Return the (X, Y) coordinate for the center point of the cell that contains the specified text.  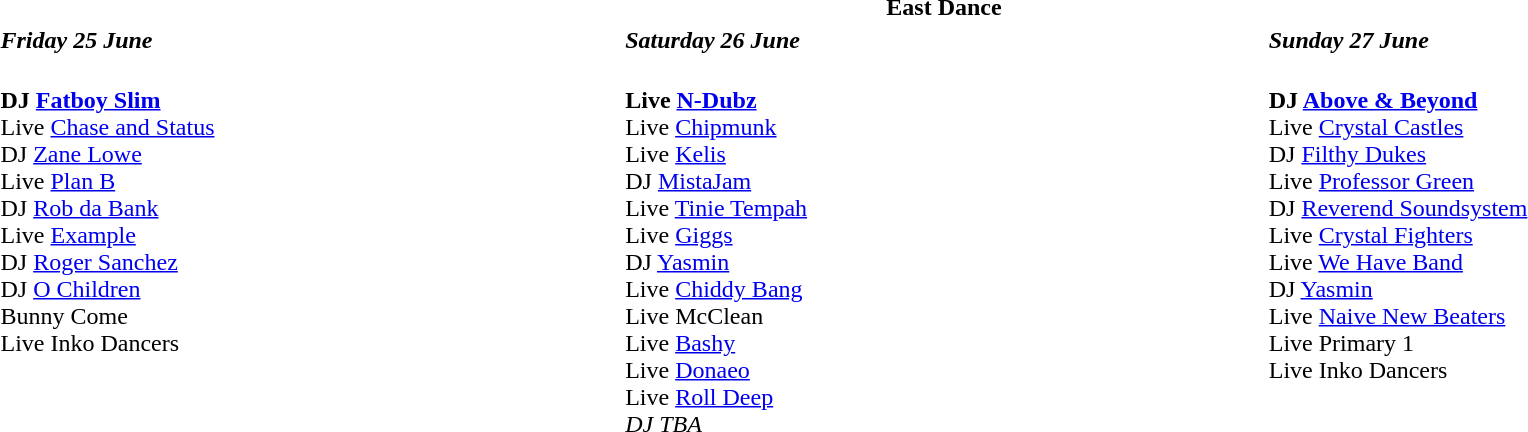
Saturday 26 June (944, 40)
